For the text-containing cell, return its midpoint in (X, Y) coordinate format. 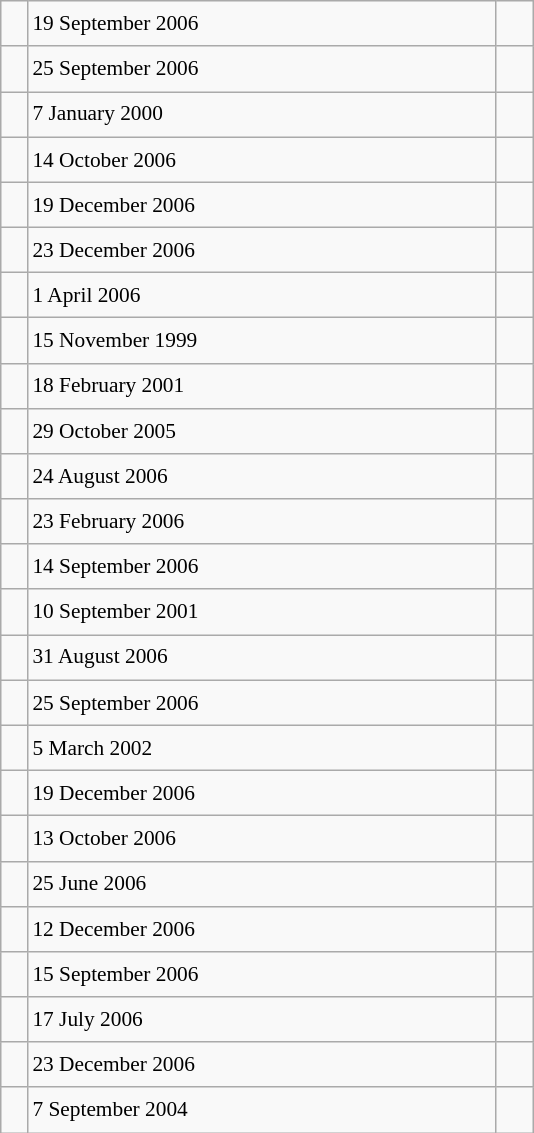
31 August 2006 (261, 658)
23 February 2006 (261, 522)
10 September 2001 (261, 612)
12 December 2006 (261, 928)
24 August 2006 (261, 476)
14 October 2006 (261, 160)
29 October 2005 (261, 430)
19 September 2006 (261, 24)
17 July 2006 (261, 1020)
15 November 1999 (261, 340)
5 March 2002 (261, 748)
1 April 2006 (261, 296)
14 September 2006 (261, 566)
7 January 2000 (261, 114)
25 June 2006 (261, 884)
18 February 2001 (261, 386)
7 September 2004 (261, 1110)
15 September 2006 (261, 974)
13 October 2006 (261, 838)
